From the cell containing the given text, extract its center point as [x, y] coordinate. 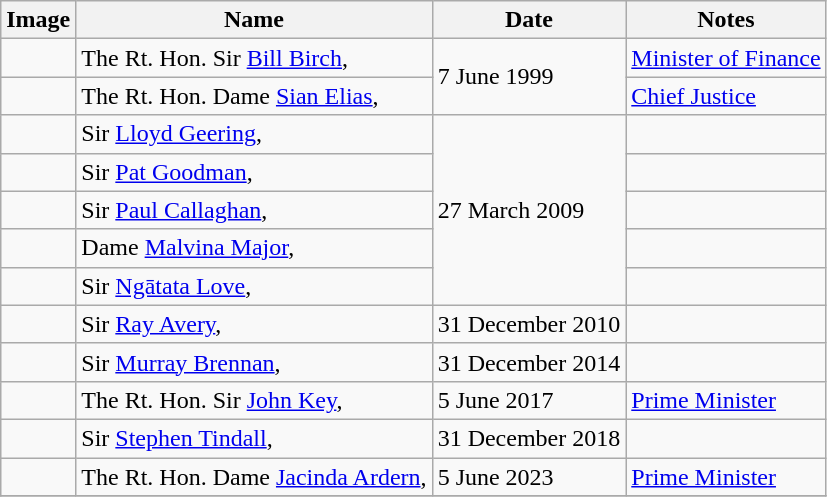
The Rt. Hon. Dame Jacinda Ardern, [254, 477]
31 December 2010 [529, 324]
5 June 2023 [529, 477]
Sir Lloyd Geering, [254, 134]
Date [529, 20]
Sir Stephen Tindall, [254, 438]
7 June 1999 [529, 77]
Minister of Finance [726, 58]
Sir Ngātata Love, [254, 286]
Dame Malvina Major, [254, 248]
Image [38, 20]
Sir Pat Goodman, [254, 172]
Name [254, 20]
The Rt. Hon. Dame Sian Elias, [254, 96]
Sir Murray Brennan, [254, 362]
The Rt. Hon. Sir Bill Birch, [254, 58]
5 June 2017 [529, 400]
Sir Ray Avery, [254, 324]
31 December 2018 [529, 438]
Chief Justice [726, 96]
27 March 2009 [529, 210]
31 December 2014 [529, 362]
Sir Paul Callaghan, [254, 210]
The Rt. Hon. Sir John Key, [254, 400]
Notes [726, 20]
